Output the [x, y] coordinate of the center of the cell containing the given text.  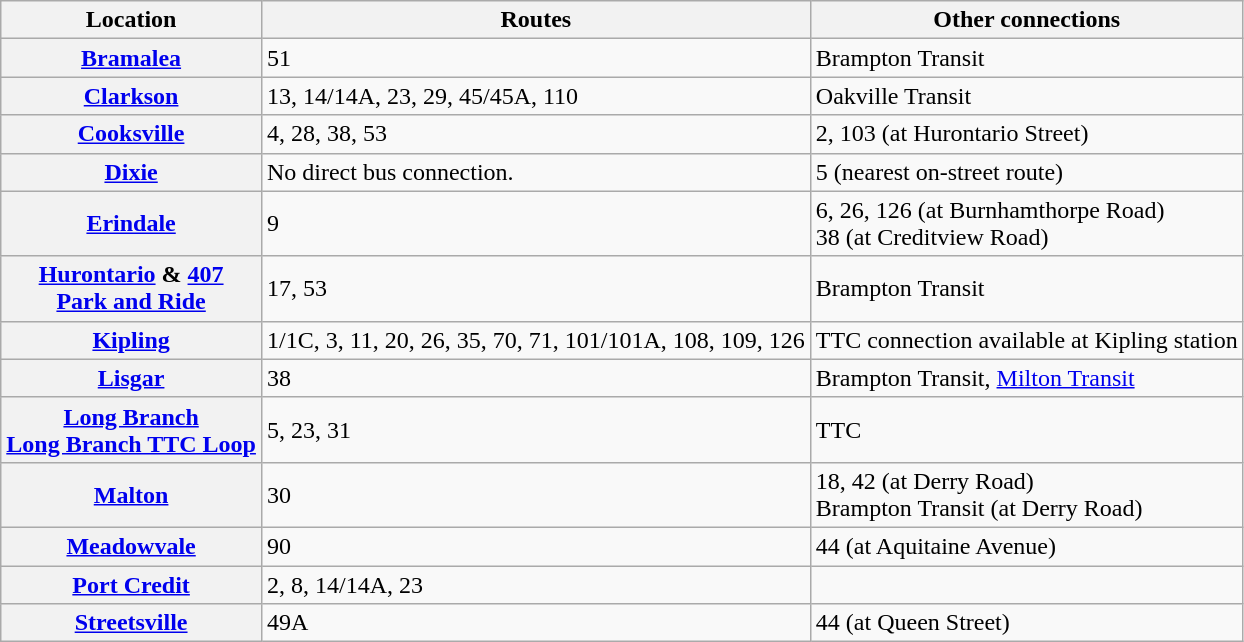
2, 103 (at Hurontario Street) [1026, 134]
No direct bus connection. [536, 172]
TTC [1026, 430]
44 (at Aquitaine Avenue) [1026, 546]
Port Credit [132, 585]
17, 53 [536, 288]
18, 42 (at Derry Road)Brampton Transit (at Derry Road) [1026, 494]
Meadowvale [132, 546]
Other connections [1026, 20]
90 [536, 546]
4, 28, 38, 53 [536, 134]
Erindale [132, 224]
Routes [536, 20]
13, 14/14A, 23, 29, 45/45A, 110 [536, 96]
9 [536, 224]
38 [536, 378]
Hurontario & 407Park and Ride [132, 288]
Oakville Transit [1026, 96]
5 (nearest on-street route) [1026, 172]
1/1C, 3, 11, 20, 26, 35, 70, 71, 101/101A, 108, 109, 126 [536, 340]
6, 26, 126 (at Burnhamthorpe Road)38 (at Creditview Road) [1026, 224]
Lisgar [132, 378]
TTC connection available at Kipling station [1026, 340]
Malton [132, 494]
51 [536, 58]
30 [536, 494]
Long BranchLong Branch TTC Loop [132, 430]
Bramalea [132, 58]
Streetsville [132, 623]
Dixie [132, 172]
49A [536, 623]
Kipling [132, 340]
Location [132, 20]
5, 23, 31 [536, 430]
Brampton Transit, Milton Transit [1026, 378]
Clarkson [132, 96]
2, 8, 14/14A, 23 [536, 585]
44 (at Queen Street) [1026, 623]
Cooksville [132, 134]
